Scan for the cell matching the given text and deliver its (x, y) coordinate at center. 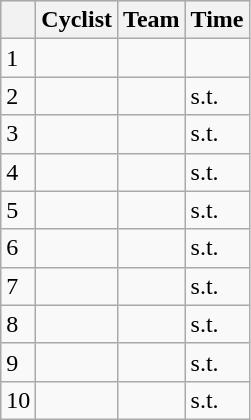
7 (18, 286)
10 (18, 400)
1 (18, 58)
3 (18, 134)
8 (18, 324)
Team (152, 20)
4 (18, 172)
Cyclist (77, 20)
5 (18, 210)
2 (18, 96)
Time (217, 20)
9 (18, 362)
6 (18, 248)
